Search for the cell housing the specified text and yield its [X, Y] center coordinate. 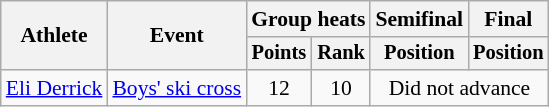
Group heats [308, 19]
10 [342, 88]
Points [279, 54]
Event [176, 36]
Semifinal [419, 19]
Athlete [54, 36]
Boys' ski cross [176, 88]
12 [279, 88]
Did not advance [459, 88]
Final [508, 19]
Eli Derrick [54, 88]
Rank [342, 54]
